Identify which cell holds the provided text, then report its [X, Y] central coordinate. 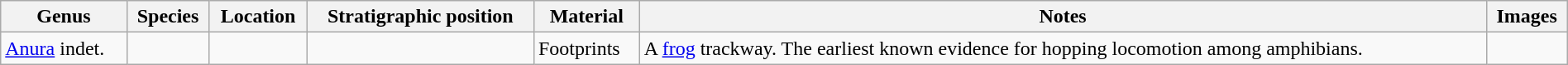
Location [258, 17]
Stratigraphic position [420, 17]
Footprints [586, 48]
Notes [1063, 17]
Anura indet. [64, 48]
Species [168, 17]
A frog trackway. The earliest known evidence for hopping locomotion among amphibians. [1063, 48]
Images [1527, 17]
Genus [64, 17]
Material [586, 17]
